Return (X, Y) of the center of cell containing provided text 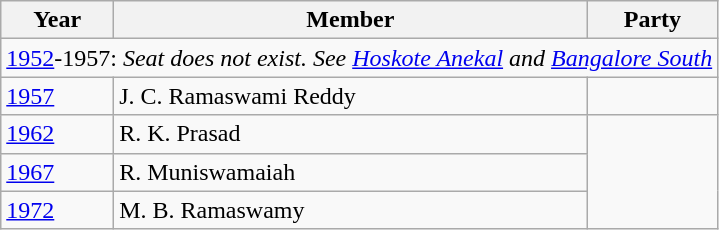
J. C. Ramaswami Reddy (350, 96)
1972 (58, 210)
1967 (58, 172)
1962 (58, 134)
Year (58, 20)
1952-1957: Seat does not exist. See Hoskote Anekal and Bangalore South (360, 58)
R. Muniswamaiah (350, 172)
Member (350, 20)
1957 (58, 96)
Party (652, 20)
R. K. Prasad (350, 134)
M. B. Ramaswamy (350, 210)
